Return the (x, y) coordinate for the center point of the cell that contains the specified text.  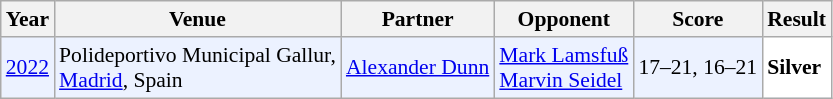
Score (698, 19)
Alexander Dunn (418, 68)
2022 (28, 68)
Result (796, 19)
17–21, 16–21 (698, 68)
Venue (198, 19)
Year (28, 19)
Polideportivo Municipal Gallur,Madrid, Spain (198, 68)
Mark Lamsfuß Marvin Seidel (564, 68)
Silver (796, 68)
Partner (418, 19)
Opponent (564, 19)
